Scan for the cell matching the given text and deliver its [X, Y] coordinate at center. 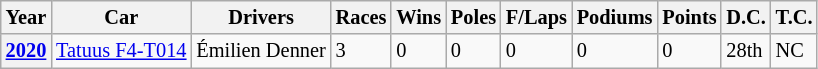
Tatuus F4-T014 [121, 51]
28th [746, 51]
2020 [26, 51]
Poles [474, 17]
Points [689, 17]
Races [362, 17]
Wins [418, 17]
Year [26, 17]
F/Laps [536, 17]
T.C. [794, 17]
Podiums [615, 17]
Drivers [260, 17]
3 [362, 51]
Émilien Denner [260, 51]
Car [121, 17]
NC [794, 51]
D.C. [746, 17]
